Extract the (x, y) coordinate from the center of the cell holding the provided text.  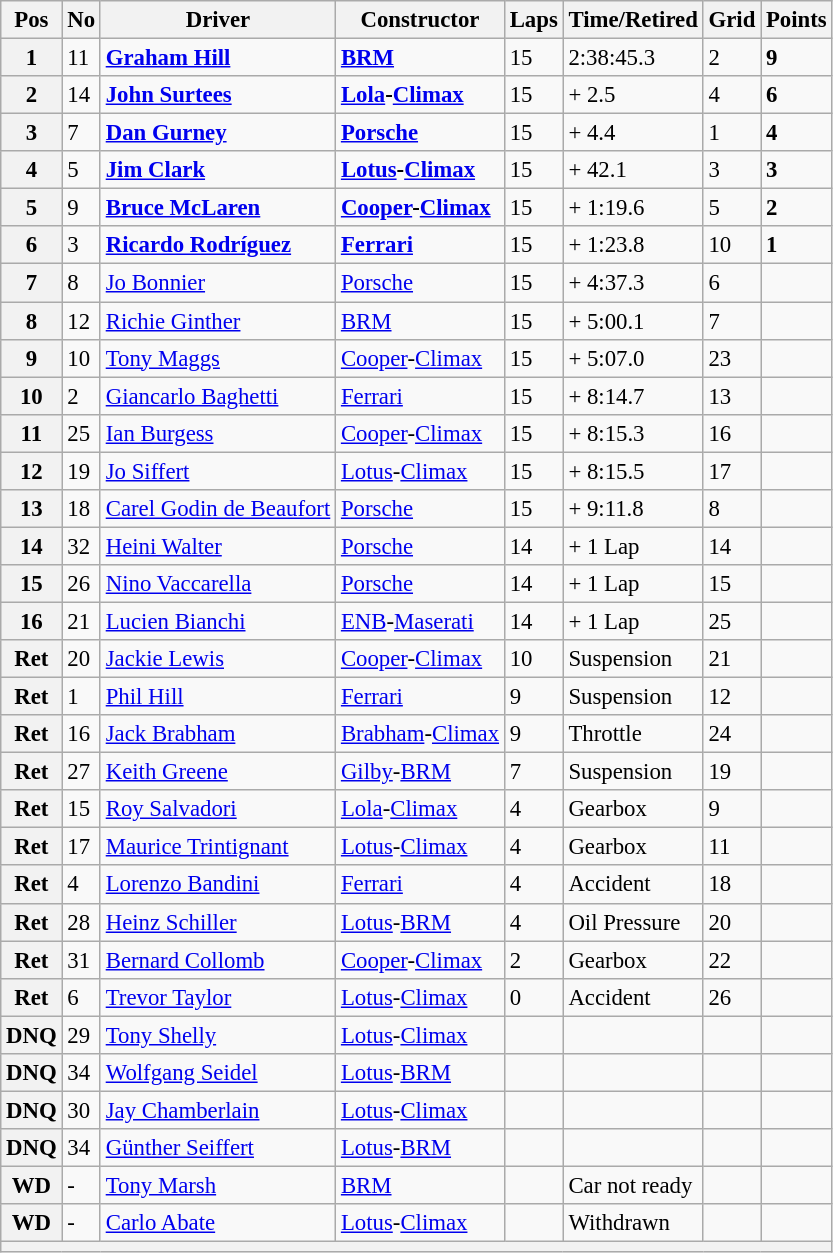
Graham Hill (218, 58)
Lucien Bianchi (218, 621)
John Surtees (218, 95)
Pos (32, 20)
Jo Bonnier (218, 283)
+ 1:23.8 (633, 245)
31 (81, 960)
ENB-Maserati (420, 621)
+ 42.1 (633, 170)
Time/Retired (633, 20)
+ 1:19.6 (633, 208)
Günther Seiffert (218, 1148)
+ 5:07.0 (633, 358)
Keith Greene (218, 772)
Maurice Trintignant (218, 847)
+ 2.5 (633, 95)
22 (732, 960)
Withdrawn (633, 1223)
+ 9:11.8 (633, 509)
Tony Marsh (218, 1185)
Jack Brabham (218, 734)
Tony Maggs (218, 358)
+ 4:37.3 (633, 283)
Jim Clark (218, 170)
Oil Pressure (633, 922)
2:38:45.3 (633, 58)
+ 8:14.7 (633, 396)
Laps (534, 20)
Throttle (633, 734)
Points (796, 20)
+ 8:15.3 (633, 433)
Heinz Schiller (218, 922)
Lorenzo Bandini (218, 885)
+ 5:00.1 (633, 321)
Jay Chamberlain (218, 1110)
Giancarlo Baghetti (218, 396)
Roy Salvadori (218, 809)
Dan Gurney (218, 133)
32 (81, 546)
23 (732, 358)
Jo Siffert (218, 471)
30 (81, 1110)
Gilby-BRM (420, 772)
+ 8:15.5 (633, 471)
Carel Godin de Beaufort (218, 509)
Car not ready (633, 1185)
Bruce McLaren (218, 208)
24 (732, 734)
Ricardo Rodríguez (218, 245)
27 (81, 772)
Driver (218, 20)
No (81, 20)
29 (81, 1035)
Richie Ginther (218, 321)
Trevor Taylor (218, 997)
Heini Walter (218, 546)
Wolfgang Seidel (218, 1073)
Bernard Collomb (218, 960)
Grid (732, 20)
28 (81, 922)
Constructor (420, 20)
Carlo Abate (218, 1223)
Jackie Lewis (218, 659)
0 (534, 997)
Brabham-Climax (420, 734)
Nino Vaccarella (218, 584)
Phil Hill (218, 697)
+ 4.4 (633, 133)
Ian Burgess (218, 433)
Tony Shelly (218, 1035)
